Provide the [x, y] coordinate of the cell's center where the given text is located.  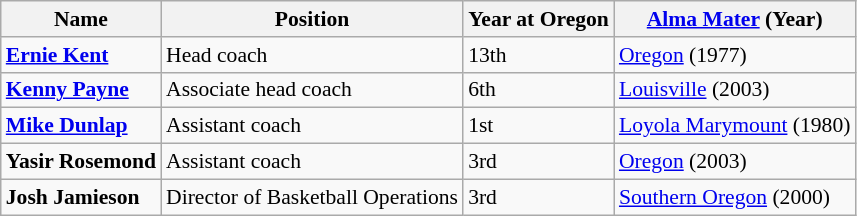
Name [81, 19]
6th [538, 90]
Director of Basketball Operations [312, 197]
Josh Jamieson [81, 197]
Loyola Marymount (1980) [735, 126]
Associate head coach [312, 90]
Ernie Kent [81, 55]
1st [538, 126]
Head coach [312, 55]
Oregon (2003) [735, 162]
Position [312, 19]
Oregon (1977) [735, 55]
Alma Mater (Year) [735, 19]
Louisville (2003) [735, 90]
Mike Dunlap [81, 126]
Southern Oregon (2000) [735, 197]
13th [538, 55]
Yasir Rosemond [81, 162]
Year at Oregon [538, 19]
Kenny Payne [81, 90]
